Extract the [x, y] coordinate from the center of the cell holding the provided text.  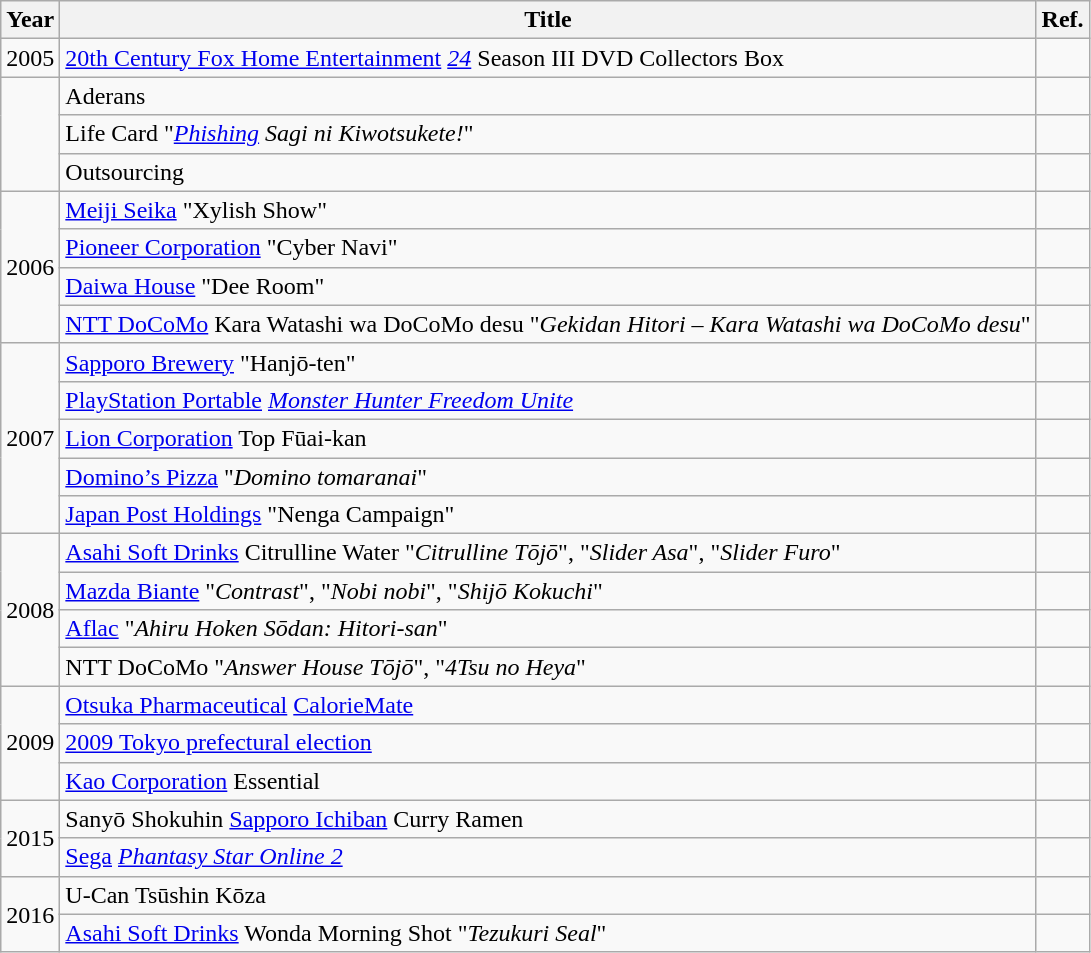
Otsuka Pharmaceutical CalorieMate [548, 705]
20th Century Fox Home Entertainment 24 Season III DVD Collectors Box [548, 58]
PlayStation Portable Monster Hunter Freedom Unite [548, 400]
Asahi Soft Drinks Citrulline Water "Citrulline Tōjō", "Slider Asa", "Slider Furo" [548, 553]
Daiwa House "Dee Room" [548, 286]
Life Card "Phishing Sagi ni Kiwotsukete!" [548, 134]
2009 Tokyo prefectural election [548, 743]
Kao Corporation Essential [548, 781]
Sanyō Shokuhin Sapporo Ichiban Curry Ramen [548, 819]
Title [548, 20]
2016 [30, 914]
Aflac "Ahiru Hoken Sōdan: Hitori-san" [548, 629]
Pioneer Corporation "Cyber Navi" [548, 248]
2008 [30, 610]
Mazda Biante "Contrast", "Nobi nobi", "Shijō Kokuchi" [548, 591]
2005 [30, 58]
NTT DoCoMo "Answer House Tōjō", "4Tsu no Heya" [548, 667]
2006 [30, 267]
NTT DoCoMo Kara Watashi wa DoCoMo desu "Gekidan Hitori – Kara Watashi wa DoCoMo desu" [548, 324]
Asahi Soft Drinks Wonda Morning Shot "Tezukuri Seal" [548, 933]
Sapporo Brewery "Hanjō-ten" [548, 362]
Ref. [1062, 20]
Year [30, 20]
Meiji Seika "Xylish Show" [548, 210]
Japan Post Holdings "Nenga Campaign" [548, 515]
2007 [30, 438]
Sega Phantasy Star Online 2 [548, 857]
Lion Corporation Top Fūai-kan [548, 438]
Aderans [548, 96]
Outsourcing [548, 172]
Domino’s Pizza "Domino tomaranai" [548, 477]
2009 [30, 743]
2015 [30, 838]
U-Can Tsūshin Kōza [548, 895]
